For the text-containing cell, return its midpoint in (X, Y) coordinate format. 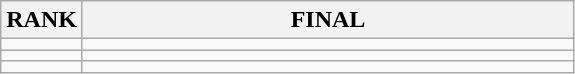
RANK (42, 20)
FINAL (328, 20)
